Extract the [X, Y] coordinate from the center of the cell holding the provided text.  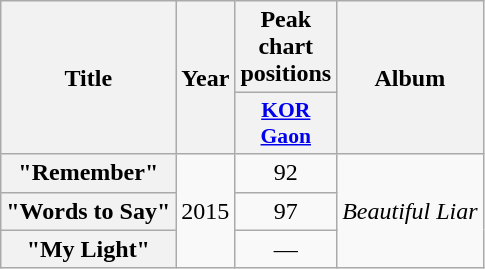
2015 [206, 211]
92 [286, 173]
97 [286, 211]
Album [410, 78]
"Words to Say" [88, 211]
Title [88, 78]
Beautiful Liar [410, 211]
— [286, 249]
Peak chartpositions [286, 47]
"Remember" [88, 173]
"My Light" [88, 249]
KORGaon [286, 124]
Year [206, 78]
